Locate the cell with the specified text and output its (x, y) center coordinate. 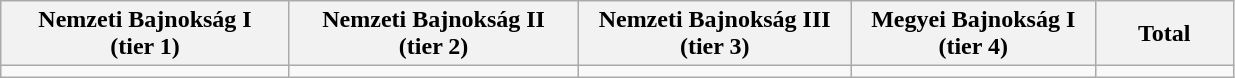
Nemzeti Bajnokság II(tier 2) (434, 34)
Nemzeti Bajnokság I(tier 1) (146, 34)
Megyei Bajnokság I(tier 4) (973, 34)
Total (1164, 34)
Nemzeti Bajnokság III(tier 3) (715, 34)
